For the text-containing cell, return its midpoint in (X, Y) coordinate format. 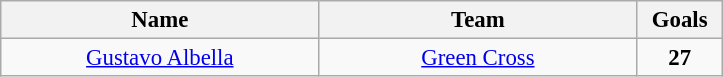
Team (478, 20)
Name (160, 20)
Gustavo Albella (160, 58)
27 (680, 58)
Green Cross (478, 58)
Goals (680, 20)
